Return the (X, Y) coordinate for the center point of the cell that contains the specified text.  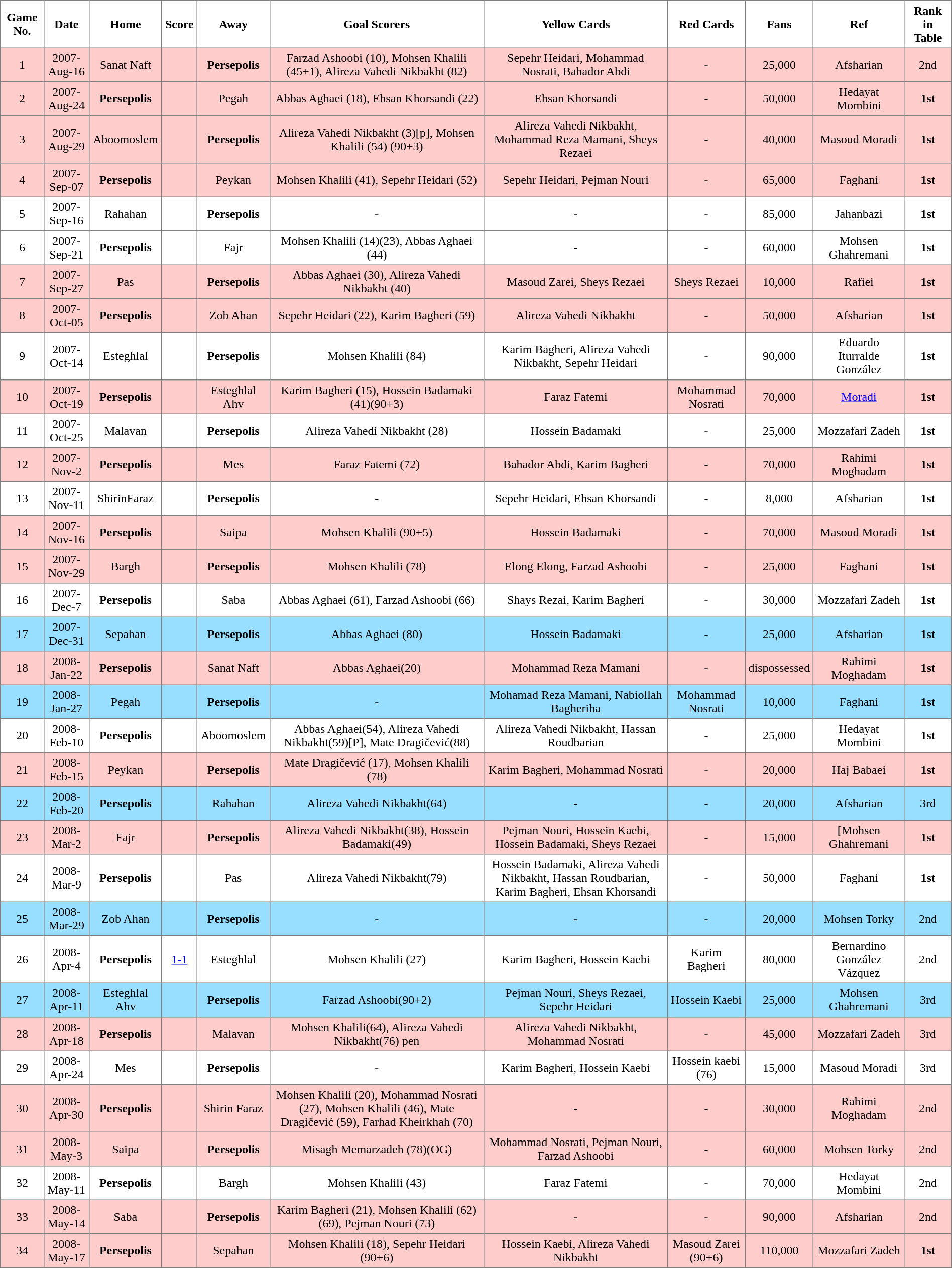
Masoud Zarei, Sheys Rezaei (576, 282)
9 (22, 356)
Alireza Vahedi Nikbakht(64) (377, 804)
Abbas Aghaei (80) (377, 634)
2008-May-11 (66, 1183)
5 (22, 214)
Bahador Abdi, Karim Bagheri (576, 465)
34 (22, 1251)
2007-Nov-2 (66, 465)
29 (22, 1068)
Karim Bagheri, Mohammad Nosrati (576, 770)
Masoud Zarei (90+6) (706, 1251)
110,000 (779, 1251)
2007-Sep-27 (66, 282)
2008-Jan-27 (66, 702)
Faraz Fatemi (72) (377, 465)
Hossein Kaebi, Alireza Vahedi Nikbakht (576, 1251)
Hossein Kaebi (706, 1000)
Alireza Vahedi Nikbakht (28) (377, 431)
2007-Oct-14 (66, 356)
3 (22, 139)
Alireza Vahedi Nikbakht, Mohammad Nosrati (576, 1034)
32 (22, 1183)
Yellow Cards (576, 24)
27 (22, 1000)
Eduardo Iturralde González (859, 356)
2008-Apr-30 (66, 1108)
45,000 (779, 1034)
2007-Aug-24 (66, 99)
Abbas Aghaei (18), Ehsan Khorsandi (22) (377, 99)
85,000 (779, 214)
Abbas Aghaei(20) (377, 668)
Farzad Ashoobi(90+2) (377, 1000)
2007-Sep-07 (66, 180)
Alireza Vahedi Nikbakht(79) (377, 878)
Mohsen Khalili (43) (377, 1183)
65,000 (779, 180)
16 (22, 600)
2008-Mar-29 (66, 919)
2008-Feb-20 (66, 804)
Bernardino González Vázquez (859, 959)
Mohammad Nosrati, Pejman Nouri, Farzad Ashoobi (576, 1149)
Karim Bagheri, Alireza Vahedi Nikbakht, Sepehr Heidari (576, 356)
Sepehr Heidari (22), Karim Bagheri (59) (377, 316)
Mohsen Khalili (90+5) (377, 533)
Hossein Badamaki, Alireza Vahedi Nikbakht, Hassan Roudbarian, Karim Bagheri, Ehsan Khorsandi (576, 878)
2007-Oct-05 (66, 316)
25 (22, 919)
Jahanbazi (859, 214)
Alireza Vahedi Nikbakht, Mohammad Reza Mamani, Sheys Rezaei (576, 139)
80,000 (779, 959)
Shays Rezai, Karim Bagheri (576, 600)
2008-May-14 (66, 1217)
Sheys Rezaei (706, 282)
2008-May-3 (66, 1149)
Mohammad Reza Mamani (576, 668)
18 (22, 668)
2008-Feb-10 (66, 736)
Ref (859, 24)
Mohsen Khalili(64), Alireza Vahedi Nikbakht(76) pen (377, 1034)
Sepehr Heidari, Pejman Nouri (576, 180)
Mohsen Khalili (27) (377, 959)
2007-Nov-11 (66, 498)
12 (22, 465)
Away (233, 24)
17 (22, 634)
2008-May-17 (66, 1251)
Mohsen Khalili (84) (377, 356)
2007-Oct-19 (66, 397)
1 (22, 65)
Mohsen Khalili (14)(23), Abbas Aghaei (44) (377, 248)
Mohsen Khalili (41), Sepehr Heidari (52) (377, 180)
2008-Mar-9 (66, 878)
6 (22, 248)
Mohsen Khalili (78) (377, 566)
[Mohsen Ghahremani (859, 837)
Sepehr Heidari, Ehsan Khorsandi (576, 498)
Rafiei (859, 282)
4 (22, 180)
Elong Elong, Farzad Ashoobi (576, 566)
20 (22, 736)
Abbas Aghaei (61), Farzad Ashoobi (66) (377, 600)
2008-Mar-2 (66, 837)
2008-Apr-18 (66, 1034)
Pejman Nouri, Hossein Kaebi, Hossein Badamaki, Sheys Rezaei (576, 837)
Alireza Vahedi Nikbakht (3)[p], Mohsen Khalili (54) (90+3) (377, 139)
2008-Apr-24 (66, 1068)
21 (22, 770)
Haj Babaei (859, 770)
14 (22, 533)
Moradi (859, 397)
2008-Jan-22 (66, 668)
2007-Aug-16 (66, 65)
15 (22, 566)
Alireza Vahedi Nikbakht, Hassan Roudbarian (576, 736)
30 (22, 1108)
2007-Dec-31 (66, 634)
10 (22, 397)
2007-Nov-16 (66, 533)
Misagh Memarzadeh (78)(OG) (377, 1149)
2007-Sep-16 (66, 214)
Farzad Ashoobi (10), Mohsen Khalili (45+1), Alireza Vahedi Nikbakht (82) (377, 65)
7 (22, 282)
23 (22, 837)
8,000 (779, 498)
Rank in Table (928, 24)
Sepehr Heidari, Mohammad Nosrati, Bahador Abdi (576, 65)
Pejman Nouri, Sheys Rezaei, Sepehr Heidari (576, 1000)
2 (22, 99)
dispossessed (779, 668)
Mohsen Khalili (18), Sepehr Heidari (90+6) (377, 1251)
2008-Apr-4 (66, 959)
Ehsan Khorsandi (576, 99)
11 (22, 431)
8 (22, 316)
Karim Bagheri (15), Hossein Badamaki (41)(90+3) (377, 397)
33 (22, 1217)
2007-Oct-25 (66, 431)
ShirinFaraz (126, 498)
19 (22, 702)
Abbas Aghaei (30), Alireza Vahedi Nikbakht (40) (377, 282)
40,000 (779, 139)
Home (126, 24)
Karim Bagheri (21), Mohsen Khalili (62)(69), Pejman Nouri (73) (377, 1217)
1-1 (179, 959)
2007-Dec-7 (66, 600)
Abbas Aghaei(54), Alireza Vahedi Nikbakht(59)[P], Mate Dragičević(88) (377, 736)
Alireza Vahedi Nikbakht (576, 316)
2007-Aug-29 (66, 139)
31 (22, 1149)
Hossein kaebi (76) (706, 1068)
2007-Nov-29 (66, 566)
Goal Scorers (377, 24)
Score (179, 24)
Fans (779, 24)
28 (22, 1034)
Game No. (22, 24)
2008-Apr-11 (66, 1000)
Mohamad Reza Mamani, Nabiollah Bagheriha (576, 702)
Red Cards (706, 24)
13 (22, 498)
26 (22, 959)
24 (22, 878)
Alireza Vahedi Nikbakht(38), Hossein Badamaki(49) (377, 837)
Mate Dragičević (17), Mohsen Khalili (78) (377, 770)
Shirin Faraz (233, 1108)
2007-Sep-21 (66, 248)
2008-Feb-15 (66, 770)
Mohsen Khalili (20), Mohammad Nosrati (27), Mohsen Khalili (46), Mate Dragičević (59), Farhad Kheirkhah (70) (377, 1108)
22 (22, 804)
Karim Bagheri (706, 959)
Date (66, 24)
